Output the [x, y] coordinate of the center of the cell containing the given text.  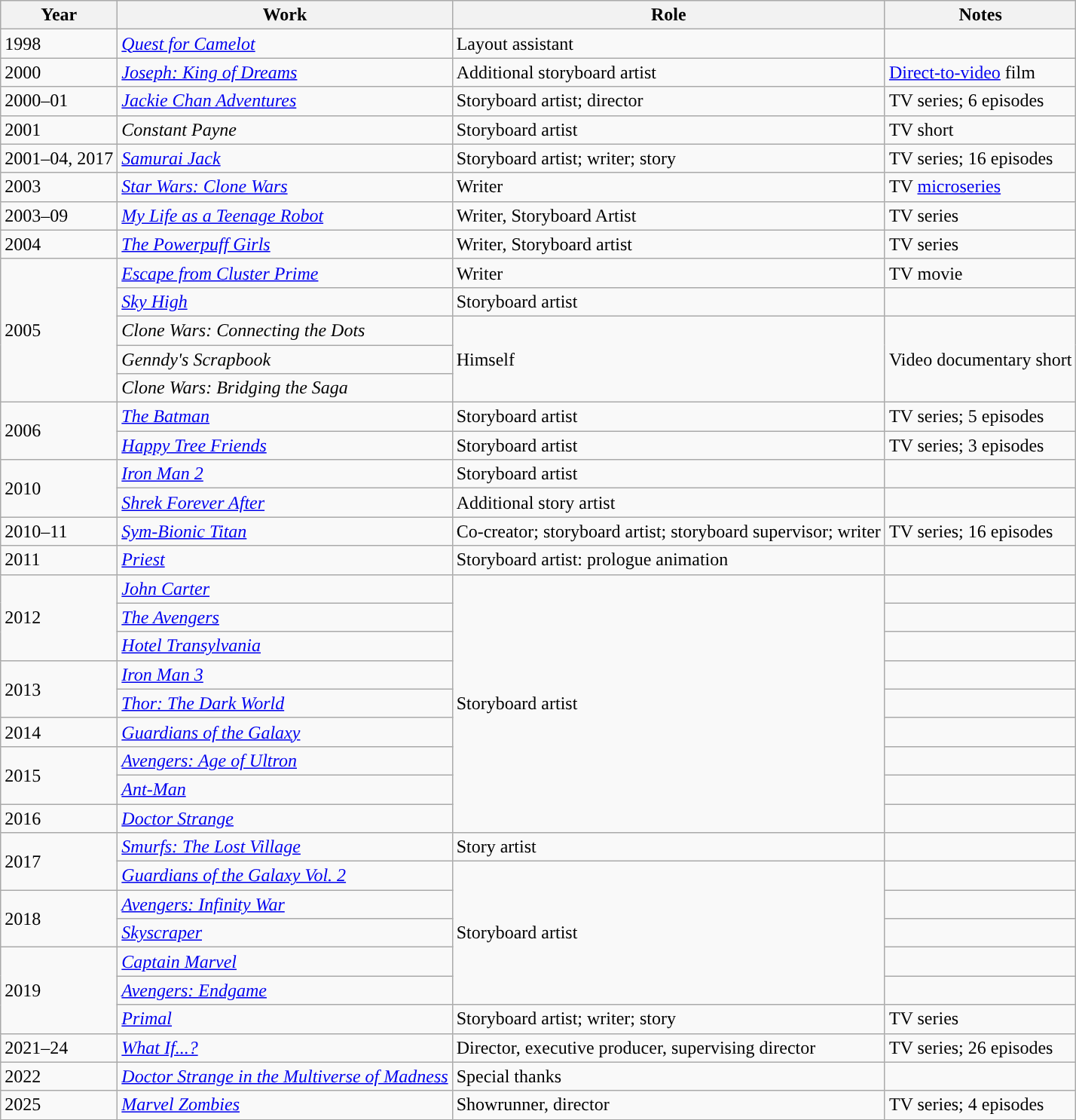
Quest for Camelot [285, 44]
1998 [59, 44]
Marvel Zombies [285, 1105]
Shrek Forever After [285, 503]
Sym-Bionic Titan [285, 531]
Doctor Strange in the Multiverse of Madness [285, 1076]
2003–09 [59, 216]
2001–04, 2017 [59, 158]
Notes [980, 15]
Layout assistant [668, 44]
Escape from Cluster Prime [285, 273]
TV movie [980, 273]
2010–11 [59, 531]
Ant-Man [285, 789]
Himself [668, 359]
Primal [285, 1019]
TV series; 4 episodes [980, 1105]
The Avengers [285, 617]
2019 [59, 990]
Video documentary short [980, 359]
The Batman [285, 417]
2011 [59, 560]
The Powerpuff Girls [285, 244]
Showrunner, director [668, 1105]
Storyboard artist; director [668, 101]
Clone Wars: Bridging the Saga [285, 388]
Skyscraper [285, 933]
Direct-to-video film [980, 72]
Co-creator; storyboard artist; storyboard supervisor; writer [668, 531]
2003 [59, 187]
Avengers: Age of Ultron [285, 760]
TV short [980, 130]
Iron Man 3 [285, 675]
Additional story artist [668, 503]
2021–24 [59, 1048]
2025 [59, 1105]
2013 [59, 689]
My Life as a Teenage Robot [285, 216]
2012 [59, 617]
TV series; 26 episodes [980, 1048]
2004 [59, 244]
Writer, Storyboard artist [668, 244]
2005 [59, 330]
Guardians of the Galaxy [285, 732]
Director, executive producer, supervising director [668, 1048]
Storyboard artist: prologue animation [668, 560]
TV series; 3 episodes [980, 445]
What If...? [285, 1048]
Year [59, 15]
Genndy's Scrapbook [285, 360]
Work [285, 15]
Jackie Chan Adventures [285, 101]
TV microseries [980, 187]
John Carter [285, 589]
2010 [59, 488]
Constant Payne [285, 130]
Thor: The Dark World [285, 703]
Samurai Jack [285, 158]
Avengers: Endgame [285, 990]
2017 [59, 861]
2014 [59, 732]
Captain Marvel [285, 962]
Iron Man 2 [285, 474]
2018 [59, 919]
Joseph: King of Dreams [285, 72]
2015 [59, 775]
Smurfs: The Lost Village [285, 847]
Role [668, 15]
Story artist [668, 847]
Clone Wars: Connecting the Dots [285, 330]
Star Wars: Clone Wars [285, 187]
Special thanks [668, 1076]
TV series; 6 episodes [980, 101]
2001 [59, 130]
Avengers: Infinity War [285, 904]
2006 [59, 431]
Hotel Transylvania [285, 646]
Writer, Storyboard Artist [668, 216]
2022 [59, 1076]
Happy Tree Friends [285, 445]
2000 [59, 72]
TV series; 5 episodes [980, 417]
2000–01 [59, 101]
2016 [59, 818]
Sky High [285, 301]
Additional storyboard artist [668, 72]
Guardians of the Galaxy Vol. 2 [285, 876]
Priest [285, 560]
Doctor Strange [285, 818]
